Return [x, y] of the center of cell containing provided text 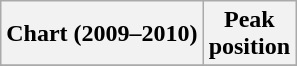
Chart (2009–2010) [102, 34]
Peakposition [249, 34]
